Locate the cell with the specified text and output its [x, y] center coordinate. 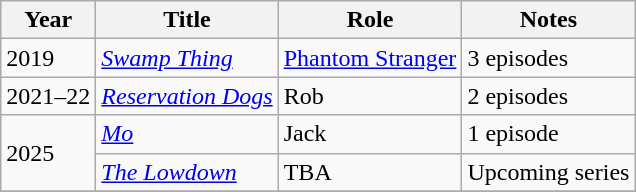
Jack [370, 134]
Upcoming series [548, 172]
Swamp Thing [187, 58]
Phantom Stranger [370, 58]
Reservation Dogs [187, 96]
Year [48, 20]
The Lowdown [187, 172]
2025 [48, 153]
Notes [548, 20]
Role [370, 20]
TBA [370, 172]
2019 [48, 58]
3 episodes [548, 58]
2 episodes [548, 96]
2021–22 [48, 96]
Title [187, 20]
Mo [187, 134]
1 episode [548, 134]
Rob [370, 96]
